Determine the [x, y] coordinate at the center of the cell enclosing the given text.  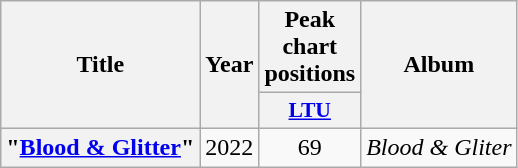
LTU [310, 111]
69 [310, 147]
Year [230, 65]
Peak chart positions [310, 47]
Album [439, 65]
Title [100, 65]
2022 [230, 147]
"Blood & Glitter" [100, 147]
Blood & Gliter [439, 147]
